Return (x, y) of the center of cell containing provided text 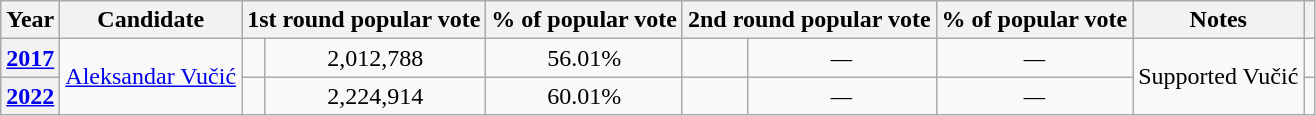
Aleksandar Vučić (151, 77)
1st round popular vote (364, 20)
2nd round popular vote (809, 20)
2,012,788 (374, 58)
Supported Vučić (1218, 77)
2022 (30, 96)
2,224,914 (374, 96)
2017 (30, 58)
Notes (1218, 20)
Candidate (151, 20)
Year (30, 20)
60.01% (584, 96)
56.01% (584, 58)
